Provide the (x, y) coordinate of the cell's center where the given text is located.  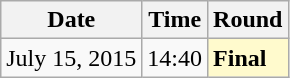
14:40 (175, 58)
Round (248, 20)
July 15, 2015 (72, 58)
Date (72, 20)
Time (175, 20)
Final (248, 58)
